Extract the [x, y] coordinate from the center of the cell holding the provided text.  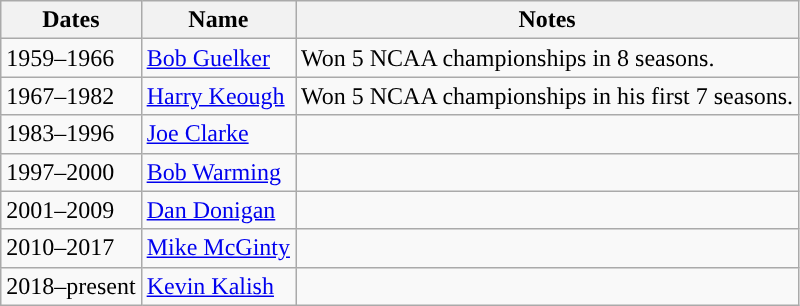
Harry Keough [218, 96]
2010–2017 [71, 248]
2001–2009 [71, 210]
Joe Clarke [218, 134]
1997–2000 [71, 172]
1967–1982 [71, 96]
Dates [71, 20]
Kevin Kalish [218, 286]
Notes [548, 20]
Name [218, 20]
2018–present [71, 286]
Bob Guelker [218, 58]
Mike McGinty [218, 248]
Won 5 NCAA championships in 8 seasons. [548, 58]
Dan Donigan [218, 210]
1983–1996 [71, 134]
Bob Warming [218, 172]
1959–1966 [71, 58]
Won 5 NCAA championships in his first 7 seasons. [548, 96]
